From the cell containing the given text, extract its center point as [X, Y] coordinate. 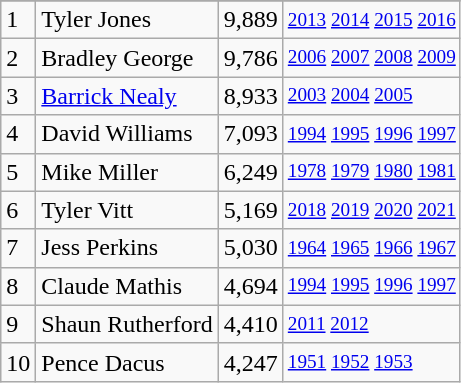
7 [18, 248]
Tyler Vitt [127, 210]
4 [18, 134]
Shaun Rutherford [127, 324]
1964 1965 1966 1967 [372, 248]
8 [18, 286]
4,694 [250, 286]
7,093 [250, 134]
5,030 [250, 248]
9,889 [250, 20]
1951 1952 1953 [372, 362]
5,169 [250, 210]
5 [18, 172]
4,247 [250, 362]
6 [18, 210]
6,249 [250, 172]
Mike Miller [127, 172]
1978 1979 1980 1981 [372, 172]
Claude Mathis [127, 286]
3 [18, 96]
9 [18, 324]
David Williams [127, 134]
2011 2012 [372, 324]
9,786 [250, 58]
2006 2007 2008 2009 [372, 58]
8,933 [250, 96]
2013 2014 2015 2016 [372, 20]
Barrick Nealy [127, 96]
4,410 [250, 324]
1 [18, 20]
Pence Dacus [127, 362]
2018 2019 2020 2021 [372, 210]
10 [18, 362]
2003 2004 2005 [372, 96]
Bradley George [127, 58]
2 [18, 58]
Jess Perkins [127, 248]
Tyler Jones [127, 20]
